Search for the cell housing the specified text and yield its (X, Y) center coordinate. 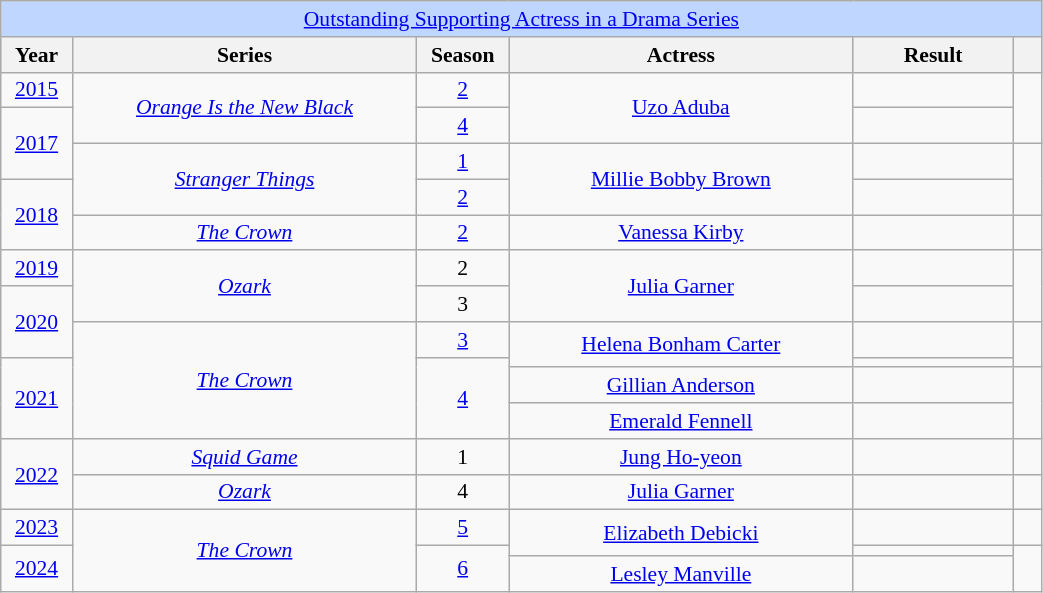
Outstanding Supporting Actress in a Drama Series (522, 19)
2015 (37, 90)
Helena Bonham Carter (681, 345)
Lesley Manville (681, 574)
Gillian Anderson (681, 386)
2024 (37, 569)
Season (463, 55)
Result (933, 55)
Uzo Aduba (681, 108)
Series (244, 55)
Year (37, 55)
2022 (37, 474)
Millie Bobby Brown (681, 180)
Jung Ho-yeon (681, 457)
Emerald Fennell (681, 421)
Elizabeth Debicki (681, 533)
2023 (37, 528)
6 (463, 569)
2018 (37, 214)
2021 (37, 398)
2019 (37, 269)
5 (463, 528)
Stranger Things (244, 180)
Vanessa Kirby (681, 233)
Orange Is the New Black (244, 108)
2020 (37, 322)
Actress (681, 55)
2017 (37, 144)
Squid Game (244, 457)
